Determine the (x, y) coordinate at the center of the cell enclosing the given text.  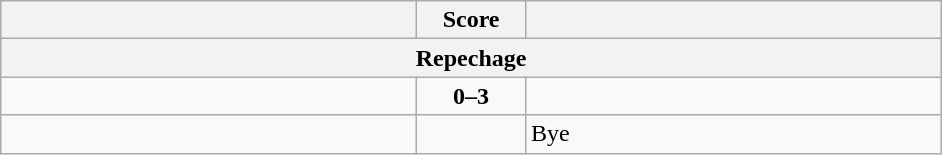
Bye (733, 134)
0–3 (472, 96)
Repechage (472, 58)
Score (472, 20)
